Return [x, y] of the center of cell containing provided text 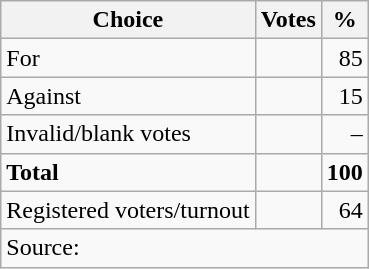
Total [128, 172]
Votes [288, 20]
Source: [185, 248]
85 [344, 58]
15 [344, 96]
Against [128, 96]
– [344, 134]
For [128, 58]
100 [344, 172]
64 [344, 210]
Choice [128, 20]
Invalid/blank votes [128, 134]
% [344, 20]
Registered voters/turnout [128, 210]
